Determine the [x, y] coordinate at the center of the cell enclosing the given text.  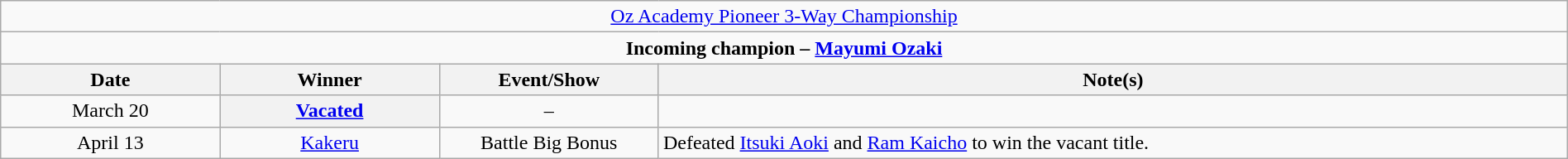
Vacated [329, 111]
Battle Big Bonus [549, 142]
– [549, 111]
Note(s) [1113, 79]
Winner [329, 79]
Event/Show [549, 79]
Kakeru [329, 142]
Defeated Itsuki Aoki and Ram Kaicho to win the vacant title. [1113, 142]
March 20 [111, 111]
Date [111, 79]
April 13 [111, 142]
Incoming champion – Mayumi Ozaki [784, 48]
Oz Academy Pioneer 3-Way Championship [784, 17]
